For the text-containing cell, return its midpoint in [x, y] coordinate format. 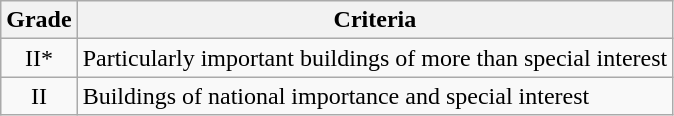
II [39, 96]
Grade [39, 20]
II* [39, 58]
Particularly important buildings of more than special interest [375, 58]
Criteria [375, 20]
Buildings of national importance and special interest [375, 96]
